Identify which cell holds the provided text, then report its (x, y) central coordinate. 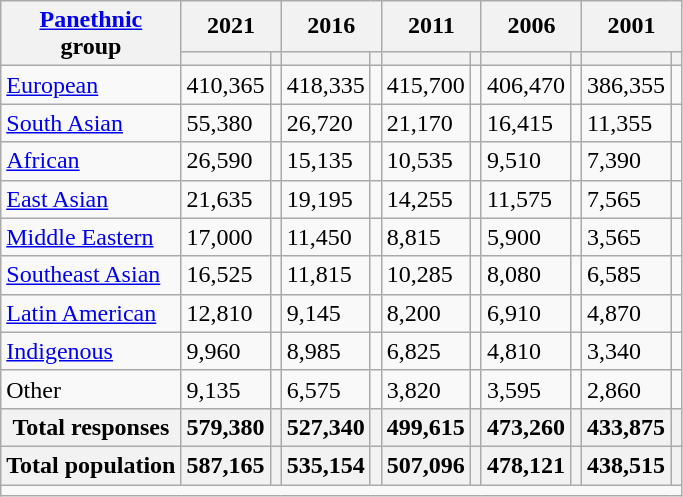
26,720 (326, 123)
19,195 (326, 199)
499,615 (426, 427)
Middle Eastern (91, 237)
9,145 (326, 313)
386,355 (626, 85)
10,285 (426, 275)
410,365 (226, 85)
9,960 (226, 351)
418,335 (326, 85)
3,595 (526, 389)
535,154 (326, 465)
South Asian (91, 123)
5,900 (526, 237)
6,910 (526, 313)
55,380 (226, 123)
7,565 (626, 199)
2011 (431, 26)
21,170 (426, 123)
3,340 (626, 351)
6,575 (326, 389)
433,875 (626, 427)
2021 (231, 26)
6,825 (426, 351)
3,820 (426, 389)
Total population (91, 465)
Other (91, 389)
Indigenous (91, 351)
4,810 (526, 351)
21,635 (226, 199)
European (91, 85)
6,585 (626, 275)
579,380 (226, 427)
415,700 (426, 85)
African (91, 161)
Southeast Asian (91, 275)
527,340 (326, 427)
11,355 (626, 123)
2016 (331, 26)
10,535 (426, 161)
East Asian (91, 199)
11,575 (526, 199)
7,390 (626, 161)
587,165 (226, 465)
Latin American (91, 313)
438,515 (626, 465)
26,590 (226, 161)
8,815 (426, 237)
8,985 (326, 351)
8,080 (526, 275)
406,470 (526, 85)
17,000 (226, 237)
Total responses (91, 427)
15,135 (326, 161)
2006 (531, 26)
16,415 (526, 123)
12,810 (226, 313)
4,870 (626, 313)
2001 (632, 26)
14,255 (426, 199)
16,525 (226, 275)
507,096 (426, 465)
3,565 (626, 237)
8,200 (426, 313)
9,135 (226, 389)
478,121 (526, 465)
11,450 (326, 237)
Panethnicgroup (91, 34)
473,260 (526, 427)
11,815 (326, 275)
9,510 (526, 161)
2,860 (626, 389)
